Identify which cell holds the provided text, then report its (x, y) central coordinate. 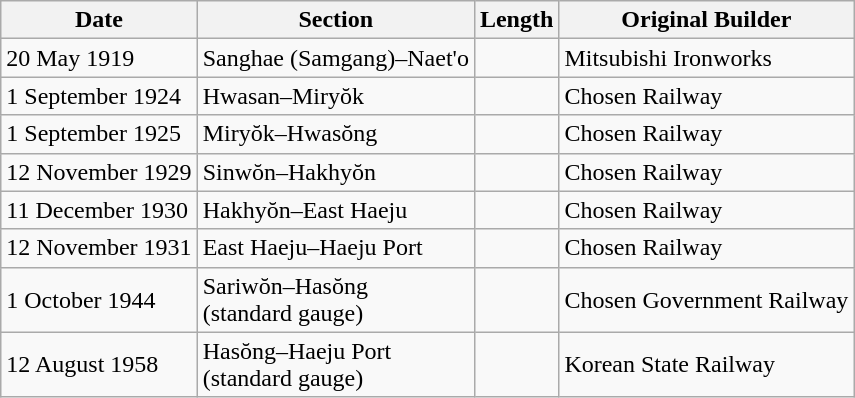
Sariwŏn–Hasŏng(standard gauge) (336, 300)
12 November 1931 (99, 248)
11 December 1930 (99, 210)
Length (516, 20)
East Haeju–Haeju Port (336, 248)
12 November 1929 (99, 172)
Sinwŏn–Hakhyŏn (336, 172)
1 October 1944 (99, 300)
Hwasan–Miryŏk (336, 96)
20 May 1919 (99, 58)
1 September 1924 (99, 96)
Date (99, 20)
1 September 1925 (99, 134)
Section (336, 20)
Mitsubishi Ironworks (706, 58)
Hakhyŏn–East Haeju (336, 210)
Miryŏk–Hwasŏng (336, 134)
Korean State Railway (706, 364)
Sanghae (Samgang)–Naet'o (336, 58)
Original Builder (706, 20)
Chosen Government Railway (706, 300)
12 August 1958 (99, 364)
Hasŏng–Haeju Port(standard gauge) (336, 364)
